Scan for the cell matching the given text and deliver its [X, Y] coordinate at center. 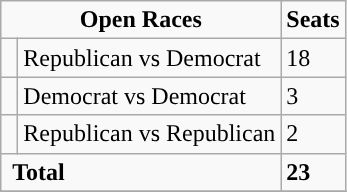
Seats [313, 20]
3 [313, 96]
Republican vs Democrat [150, 58]
23 [313, 172]
18 [313, 58]
Republican vs Republican [150, 134]
Total [141, 172]
Open Races [141, 20]
2 [313, 134]
Democrat vs Democrat [150, 96]
